Output the [X, Y] coordinate of the center of the cell containing the given text.  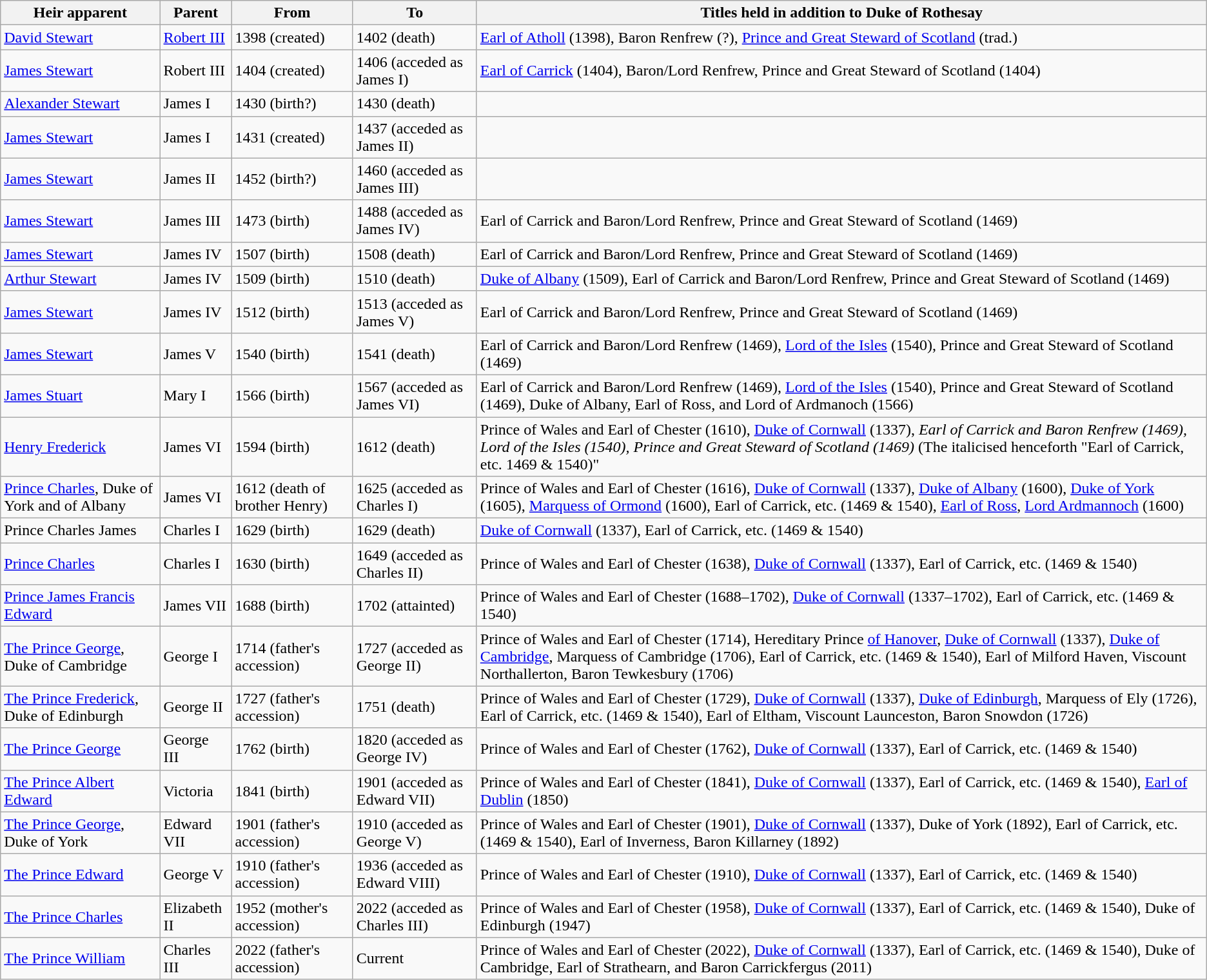
1688 (birth) [292, 606]
1629 (death) [415, 531]
Prince Charles James [80, 531]
To [415, 13]
Arthur Stewart [80, 279]
George III [196, 749]
1702 (attainted) [415, 606]
1762 (birth) [292, 749]
1629 (birth) [292, 531]
Earl of Carrick (1404), Baron/Lord Renfrew, Prince and Great Steward of Scotland (1404) [841, 71]
David Stewart [80, 37]
The Prince George [80, 749]
1510 (death) [415, 279]
1936 (acceded as Edward VIII) [415, 874]
The Prince George, Duke of Cambridge [80, 656]
The Prince William [80, 958]
1452 (birth?) [292, 179]
1625 (acceded as Charles I) [415, 498]
Prince of Wales and Earl of Chester (1841), Duke of Cornwall (1337), Earl of Carrick, etc. (1469 & 1540), Earl of Dublin (1850) [841, 790]
James V [196, 353]
From [292, 13]
1901 (acceded as Edward VII) [415, 790]
The Prince Edward [80, 874]
1508 (death) [415, 254]
1952 (mother's accession) [292, 917]
The Prince Albert Edward [80, 790]
Victoria [196, 790]
1430 (death) [415, 104]
1460 (acceded as James III) [415, 179]
1649 (acceded as Charles II) [415, 563]
1751 (death) [415, 707]
1512 (birth) [292, 312]
James III [196, 220]
Heir apparent [80, 13]
1430 (birth?) [292, 104]
Prince Charles [80, 563]
2022 (father's accession) [292, 958]
1513 (acceded as James V) [415, 312]
Henry Frederick [80, 446]
Titles held in addition to Duke of Rothesay [841, 13]
George I [196, 656]
1612 (death of brother Henry) [292, 498]
1714 (father's accession) [292, 656]
1488 (acceded as James IV) [415, 220]
1727 (acceded as George II) [415, 656]
Prince of Wales and Earl of Chester (1910), Duke of Cornwall (1337), Earl of Carrick, etc. (1469 & 1540) [841, 874]
1841 (birth) [292, 790]
Duke of Albany (1509), Earl of Carrick and Baron/Lord Renfrew, Prince and Great Steward of Scotland (1469) [841, 279]
1901 (father's accession) [292, 833]
1541 (death) [415, 353]
1594 (birth) [292, 446]
Earl of Carrick and Baron/Lord Renfrew (1469), Lord of the Isles (1540), Prince and Great Steward of Scotland (1469) [841, 353]
George V [196, 874]
1540 (birth) [292, 353]
1910 (father's accession) [292, 874]
The Prince George, Duke of York [80, 833]
1507 (birth) [292, 254]
Earl of Atholl (1398), Baron Renfrew (?), Prince and Great Steward of Scotland (trad.) [841, 37]
1630 (birth) [292, 563]
Prince James Francis Edward [80, 606]
Current [415, 958]
Edward VII [196, 833]
Elizabeth II [196, 917]
George II [196, 707]
Prince Charles, Duke of York and of Albany [80, 498]
1910 (acceded as George V) [415, 833]
1727 (father's accession) [292, 707]
James II [196, 179]
Charles III [196, 958]
1431 (created) [292, 137]
Mary I [196, 396]
1398 (created) [292, 37]
Duke of Cornwall (1337), Earl of Carrick, etc. (1469 & 1540) [841, 531]
1402 (death) [415, 37]
The Prince Charles [80, 917]
Prince of Wales and Earl of Chester (1688–1702), Duke of Cornwall (1337–1702), Earl of Carrick, etc. (1469 & 1540) [841, 606]
1404 (created) [292, 71]
The Prince Frederick, Duke of Edinburgh [80, 707]
Parent [196, 13]
Prince of Wales and Earl of Chester (1958), Duke of Cornwall (1337), Earl of Carrick, etc. (1469 & 1540), Duke of Edinburgh (1947) [841, 917]
1437 (acceded as James II) [415, 137]
Prince of Wales and Earl of Chester (1762), Duke of Cornwall (1337), Earl of Carrick, etc. (1469 & 1540) [841, 749]
James VII [196, 606]
1406 (acceded as James I) [415, 71]
James Stuart [80, 396]
2022 (acceded as Charles III) [415, 917]
1612 (death) [415, 446]
1473 (birth) [292, 220]
1567 (acceded as James VI) [415, 396]
1820 (acceded as George IV) [415, 749]
Alexander Stewart [80, 104]
1509 (birth) [292, 279]
1566 (birth) [292, 396]
Prince of Wales and Earl of Chester (1638), Duke of Cornwall (1337), Earl of Carrick, etc. (1469 & 1540) [841, 563]
